Return [x, y] of the center of cell containing provided text 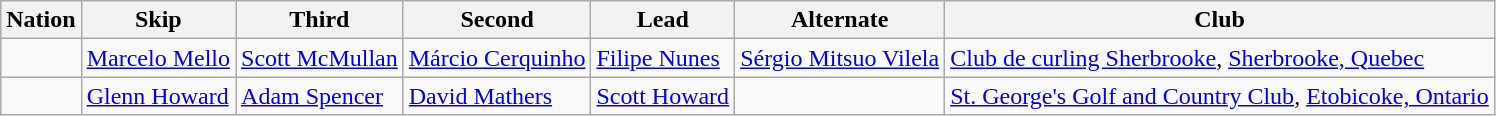
Glenn Howard [158, 96]
Club de curling Sherbrooke, Sherbrooke, Quebec [1220, 58]
Second [497, 20]
David Mathers [497, 96]
Alternate [840, 20]
Lead [663, 20]
Sérgio Mitsuo Vilela [840, 58]
Skip [158, 20]
Scott Howard [663, 96]
Filipe Nunes [663, 58]
Adam Spencer [320, 96]
Scott McMullan [320, 58]
Márcio Cerquinho [497, 58]
Nation [41, 20]
Third [320, 20]
Club [1220, 20]
Marcelo Mello [158, 58]
St. George's Golf and Country Club, Etobicoke, Ontario [1220, 96]
